Return [x, y] of the center of cell containing provided text 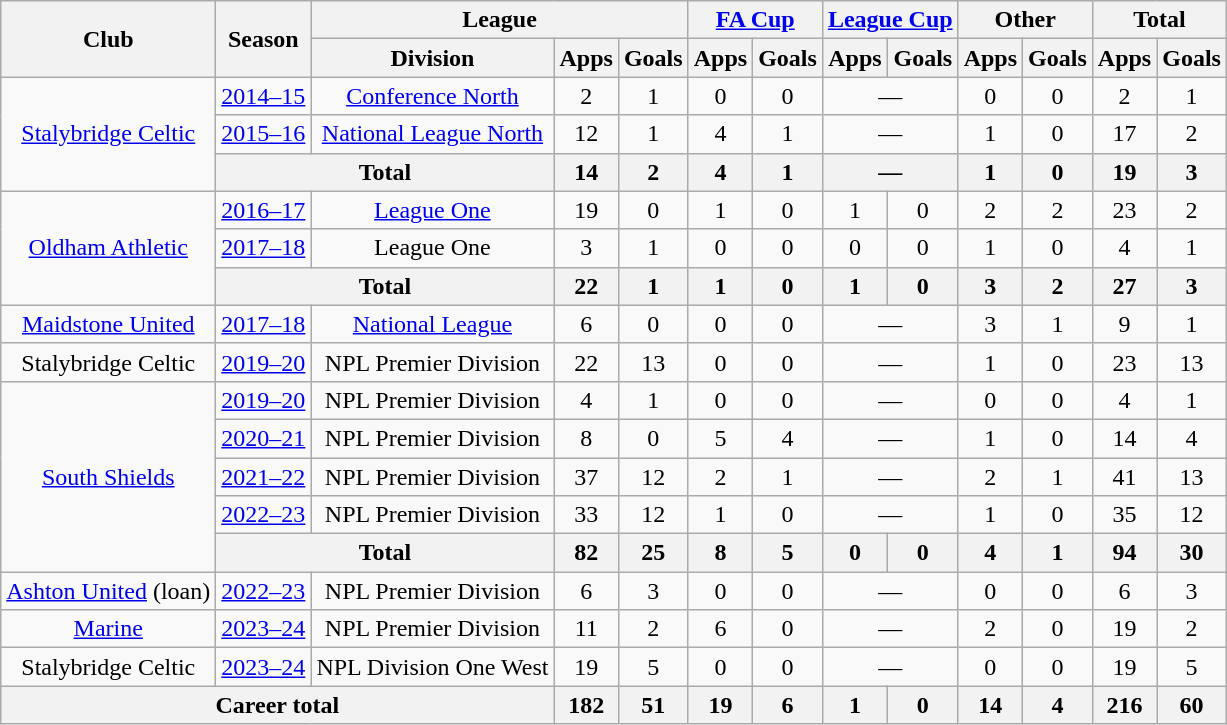
33 [586, 515]
94 [1124, 553]
League [500, 20]
2015–16 [264, 134]
82 [586, 553]
2021–22 [264, 477]
25 [653, 553]
27 [1124, 286]
League Cup [890, 20]
National League North [432, 134]
41 [1124, 477]
Ashton United (loan) [108, 591]
17 [1124, 134]
Maidstone United [108, 324]
60 [1192, 705]
Other [1025, 20]
30 [1192, 553]
2014–15 [264, 96]
37 [586, 477]
Division [432, 58]
Career total [278, 705]
182 [586, 705]
9 [1124, 324]
2016–17 [264, 210]
11 [586, 629]
Club [108, 39]
Marine [108, 629]
NPL Division One West [432, 667]
35 [1124, 515]
Oldham Athletic [108, 248]
2020–21 [264, 438]
Season [264, 39]
National League [432, 324]
South Shields [108, 476]
51 [653, 705]
Conference North [432, 96]
FA Cup [755, 20]
216 [1124, 705]
